Locate the cell with the specified text and output its [x, y] center coordinate. 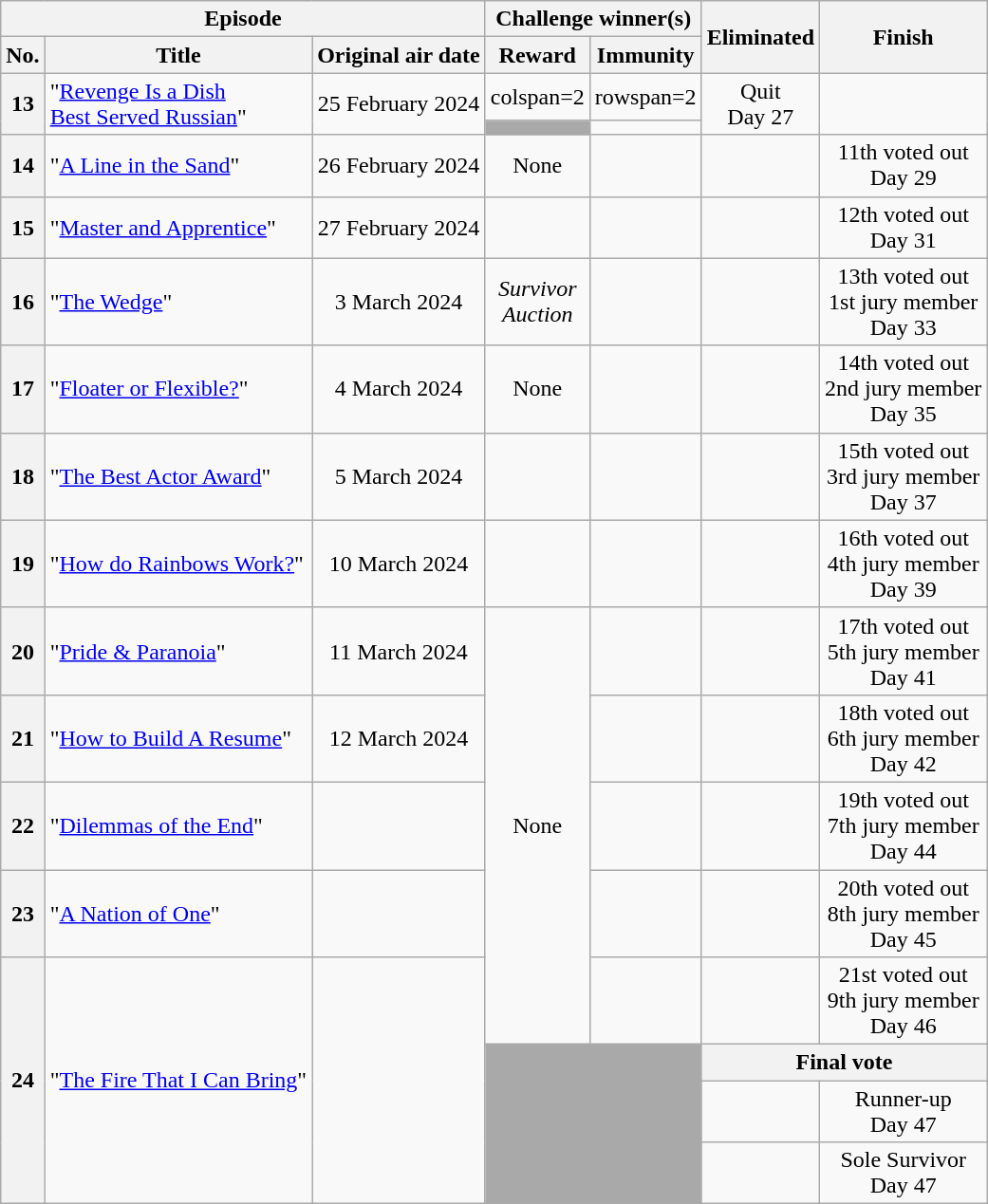
SurvivorAuction [537, 302]
Reward [537, 55]
Title [178, 55]
17 [23, 389]
10 March 2024 [399, 564]
19th voted out7th jury memberDay 44 [904, 825]
12 March 2024 [399, 738]
20 [23, 651]
"The Wedge" [178, 302]
"How to Build A Resume" [178, 738]
QuitDay 27 [760, 104]
Episode [243, 19]
23 [23, 913]
21st voted out9th jury memberDay 46 [904, 1001]
15th voted out3rd jury memberDay 37 [904, 476]
13 [23, 104]
3 March 2024 [399, 302]
24 [23, 1081]
"How do Rainbows Work?" [178, 564]
"A Nation of One" [178, 913]
"Floater or Flexible?" [178, 389]
colspan=2 [537, 97]
Sole SurvivorDay 47 [904, 1173]
16 [23, 302]
16th voted out4th jury memberDay 39 [904, 564]
rowspan=2 [645, 97]
"A Line in the Sand" [178, 165]
26 February 2024 [399, 165]
Final vote [845, 1063]
"Dilemmas of the End" [178, 825]
19 [23, 564]
13th voted out1st jury memberDay 33 [904, 302]
21 [23, 738]
15 [23, 228]
Eliminated [760, 37]
18 [23, 476]
22 [23, 825]
14th voted out2nd jury memberDay 35 [904, 389]
11th voted outDay 29 [904, 165]
27 February 2024 [399, 228]
Original air date [399, 55]
11 March 2024 [399, 651]
4 March 2024 [399, 389]
Immunity [645, 55]
Challenge winner(s) [593, 19]
14 [23, 165]
20th voted out8th jury memberDay 45 [904, 913]
18th voted out6th jury memberDay 42 [904, 738]
"The Fire That I Can Bring" [178, 1081]
Finish [904, 37]
"Revenge Is a Dish Best Served Russian" [178, 104]
17th voted out5th jury memberDay 41 [904, 651]
"Pride & Paranoia" [178, 651]
"Master and Apprentice" [178, 228]
12th voted outDay 31 [904, 228]
No. [23, 55]
5 March 2024 [399, 476]
"The Best Actor Award" [178, 476]
Runner-upDay 47 [904, 1112]
25 February 2024 [399, 104]
